Determine the (x, y) coordinate at the center of the cell enclosing the given text.  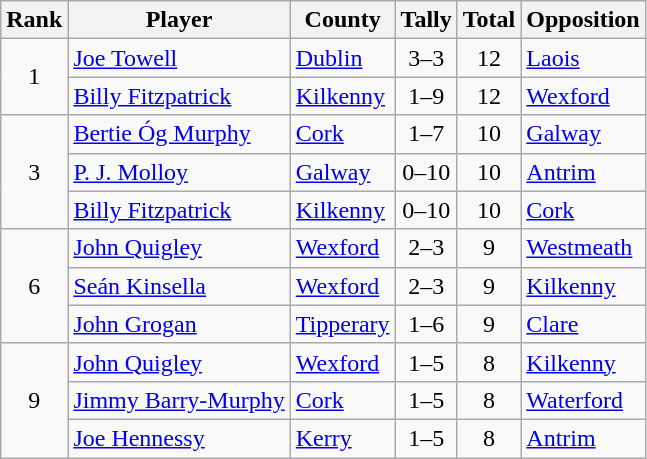
Bertie Óg Murphy (179, 134)
Joe Towell (179, 58)
Jimmy Barry-Murphy (179, 400)
6 (34, 286)
Clare (583, 324)
Dublin (342, 58)
Total (489, 20)
Joe Hennessy (179, 438)
Tally (426, 20)
Rank (34, 20)
Opposition (583, 20)
Seán Kinsella (179, 286)
John Grogan (179, 324)
3–3 (426, 58)
Westmeath (583, 248)
County (342, 20)
1–6 (426, 324)
3 (34, 172)
1–7 (426, 134)
Laois (583, 58)
Tipperary (342, 324)
P. J. Molloy (179, 172)
1–9 (426, 96)
Kerry (342, 438)
Waterford (583, 400)
Player (179, 20)
1 (34, 77)
